Capture the cell that displays the provided text and extract its [x, y] central coordinate. 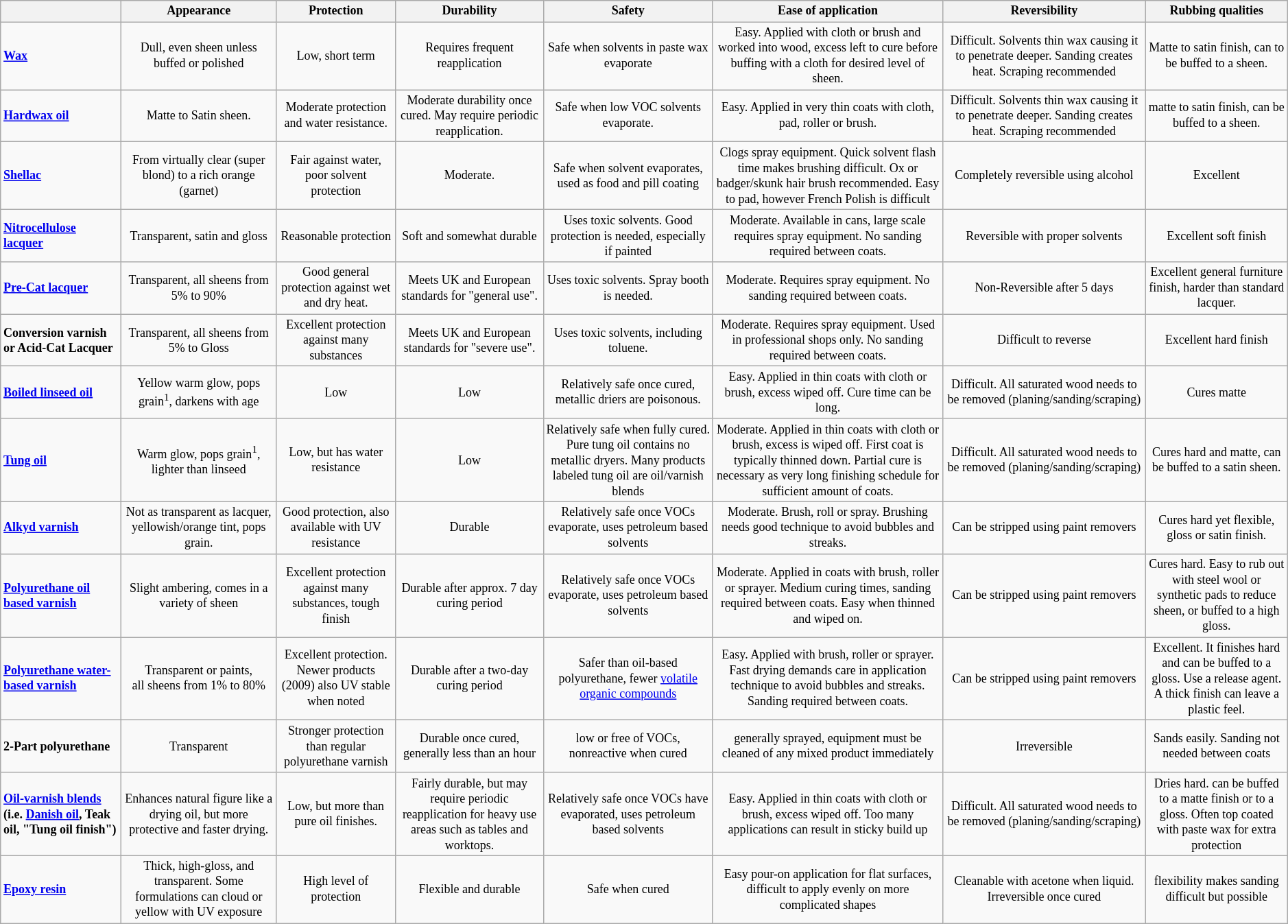
Excellent. It finishes hard and can be buffed to a gloss. Use a release agent. A thick finish can leave a plastic feel. [1217, 679]
Cures matte [1217, 392]
Dull, even sheen unless buffed or polished [199, 56]
generally sprayed, equipment must be cleaned of any mixed product immediately [827, 746]
Moderate durability once cured. May require periodic reapplication. [469, 116]
High level of protection [336, 889]
Epoxy resin [61, 889]
Protection [336, 11]
Meets UK and European standards for "general use". [469, 288]
Moderate. Requires spray equipment. Used in professional shops only. No sanding required between coats. [827, 340]
Nitrocellulose lacquer [61, 235]
Conversion varnish or Acid-Cat Lacquer [61, 340]
Stronger protection than regular polyurethane varnish [336, 746]
Ease of application [827, 11]
Moderate. Requires spray equipment. No sanding required between coats. [827, 288]
Moderate protection and water resistance. [336, 116]
Soft and somewhat durable [469, 235]
Rubbing qualities [1217, 11]
Easy. Applied in thin coats with cloth or brush, excess wiped off. Too many applications can result in sticky build up [827, 814]
Transparent, all sheens from 5% to 90% [199, 288]
Transparent or paints,all sheens from 1% to 80% [199, 679]
Excellent general furniture finish, harder than standard lacquer. [1217, 288]
matte to satin finish, can be buffed to a sheen. [1217, 116]
Matte to Satin sheen. [199, 116]
Pre-Cat lacquer [61, 288]
Slight ambering, comes in a variety of sheen [199, 595]
Safe when cured [628, 889]
Reasonable protection [336, 235]
Tung oil [61, 460]
Oil-varnish blends (i.e. Danish oil, Teak oil, "Tung oil finish") [61, 814]
Moderate. Applied in coats with brush, roller or sprayer. Medium curing times, sanding required between coats. Easy when thinned and wiped on. [827, 595]
Appearance [199, 11]
Excellent protection. Newer products (2009) also UV stable when noted [336, 679]
Cures hard and matte, can be buffed to a satin sheen. [1217, 460]
Low, but more than pure oil finishes. [336, 814]
Cures hard yet flexible, gloss or satin finish. [1217, 528]
Cleanable with acetone when liquid. Irreversible once cured [1045, 889]
Transparent [199, 746]
Uses toxic solvents. Spray booth is needed. [628, 288]
Difficult to reverse [1045, 340]
Flexible and durable [469, 889]
Wax [61, 56]
Uses toxic solvents, including toluene. [628, 340]
Moderate. Available in cans, large scale requires spray equipment. No sanding required between coats. [827, 235]
Warm glow, pops grain1, lighter than linseed [199, 460]
Reversibility [1045, 11]
Sands easily. Sanding not needed between coats [1217, 746]
Good general protection against wet and dry heat. [336, 288]
Enhances natural figure like a drying oil, but more protective and faster drying. [199, 814]
Excellent protection against many substances, tough finish [336, 595]
Fair against water, poor solvent protection [336, 176]
Good protection, also available with UV resistance [336, 528]
Excellent [1217, 176]
Cures hard. Easy to rub out with steel wool or synthetic pads to reduce sheen, or buffed to a high gloss. [1217, 595]
2-Part polyurethane [61, 746]
Durable after approx. 7 day curing period [469, 595]
Safe when solvents in paste wax evaporate [628, 56]
Transparent, satin and gloss [199, 235]
Matte to satin finish, can to be buffed to a sheen. [1217, 56]
Irreversible [1045, 746]
Relatively safe once cured, metallic driers are poisonous. [628, 392]
Boiled linseed oil [61, 392]
Safer than oil-based polyurethane, fewer volatile organic compounds [628, 679]
From virtually clear (super blond) to a rich orange (garnet) [199, 176]
Durable once cured, generally less than an hour [469, 746]
Easy pour-on application for flat surfaces, difficult to apply evenly on more complicated shapes [827, 889]
Not as transparent as lacquer, yellowish/orange tint, pops grain. [199, 528]
Moderate. Brush, roll or spray. Brushing needs good technique to avoid bubbles and streaks. [827, 528]
Easy. Applied in thin coats with cloth or brush, excess wiped off. Cure time can be long. [827, 392]
Excellent hard finish [1217, 340]
Requires frequent reapplication [469, 56]
Safe when low VOC solvents evaporate. [628, 116]
Low, but has water resistance [336, 460]
low or free of VOCs, nonreactive when cured [628, 746]
Durable [469, 528]
Reversible with proper solvents [1045, 235]
Dries hard. can be buffed to a matte finish or to a gloss. Often top coated with paste wax for extra protection [1217, 814]
Hardwax oil [61, 116]
Excellent soft finish [1217, 235]
Uses toxic solvents. Good protection is needed, especially if painted [628, 235]
Transparent, all sheens from 5% to Gloss [199, 340]
Shellac [61, 176]
Thick, high-gloss, and transparent. Some formulations can cloud or yellow with UV exposure [199, 889]
Non-Reversible after 5 days [1045, 288]
Fairly durable, but may require periodic reapplication for heavy use areas such as tables and worktops. [469, 814]
Low, short term [336, 56]
Relatively safe once VOCs have evaporated, uses petroleum based solvents [628, 814]
Relatively safe when fully cured. Pure tung oil contains no metallic dryers. Many products labeled tung oil are oil/varnish blends [628, 460]
Excellent protection against many substances [336, 340]
Polyurethane oil based varnish [61, 595]
Alkyd varnish [61, 528]
Durability [469, 11]
Meets UK and European standards for "severe use". [469, 340]
Yellow warm glow, pops grain1, darkens with age [199, 392]
Safe when solvent evaporates, used as food and pill coating [628, 176]
flexibility makes sanding difficult but possible [1217, 889]
Polyurethane water-based varnish [61, 679]
Safety [628, 11]
Durable after a two-day curing period [469, 679]
Moderate. [469, 176]
Easy. Applied with cloth or brush and worked into wood, excess left to cure before buffing with a cloth for desired level of sheen. [827, 56]
Easy. Applied in very thin coats with cloth, pad, roller or brush. [827, 116]
Completely reversible using alcohol [1045, 176]
